Return the (X, Y) coordinate for the center point of the cell that contains the specified text.  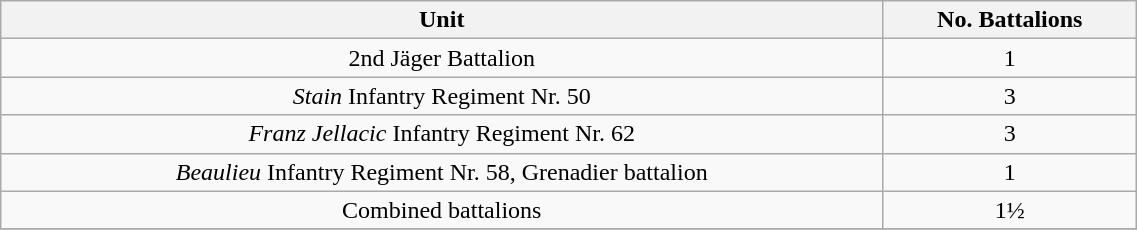
Beaulieu Infantry Regiment Nr. 58, Grenadier battalion (442, 172)
Franz Jellacic Infantry Regiment Nr. 62 (442, 134)
Combined battalions (442, 210)
Unit (442, 20)
1½ (1010, 210)
2nd Jäger Battalion (442, 58)
Stain Infantry Regiment Nr. 50 (442, 96)
No. Battalions (1010, 20)
